Determine the [X, Y] coordinate at the center of the cell enclosing the given text.  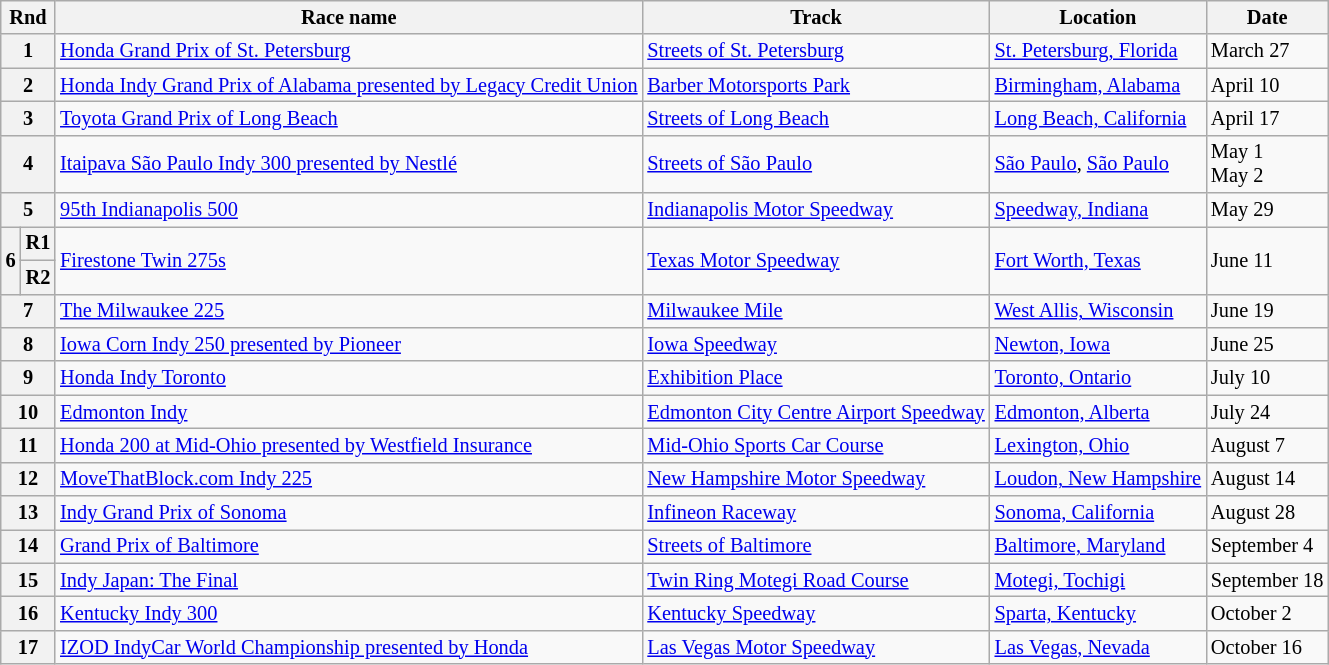
Streets of St. Petersburg [816, 51]
15 [28, 580]
17 [28, 647]
Iowa Speedway [816, 344]
Mid-Ohio Sports Car Course [816, 445]
Sparta, Kentucky [1098, 613]
Las Vegas, Nevada [1098, 647]
Rnd [28, 17]
West Allis, Wisconsin [1098, 311]
Speedway, Indiana [1098, 210]
Location [1098, 17]
August 14 [1267, 479]
April 17 [1267, 118]
Itaipava São Paulo Indy 300 presented by Nestlé [348, 164]
11 [28, 445]
July 24 [1267, 412]
R1 [38, 243]
3 [28, 118]
Las Vegas Motor Speedway [816, 647]
Texas Motor Speedway [816, 260]
July 10 [1267, 378]
Indy Japan: The Final [348, 580]
8 [28, 344]
The Milwaukee 225 [348, 311]
IZOD IndyCar World Championship presented by Honda [348, 647]
Lexington, Ohio [1098, 445]
Toronto, Ontario [1098, 378]
2 [28, 85]
June 11 [1267, 260]
Kentucky Indy 300 [348, 613]
Indianapolis Motor Speedway [816, 210]
Streets of Baltimore [816, 546]
Milwaukee Mile [816, 311]
Kentucky Speedway [816, 613]
Honda 200 at Mid-Ohio presented by Westfield Insurance [348, 445]
6 [11, 260]
June 25 [1267, 344]
Honda Indy Toronto [348, 378]
March 27 [1267, 51]
9 [28, 378]
April 10 [1267, 85]
Grand Prix of Baltimore [348, 546]
Fort Worth, Texas [1098, 260]
August 7 [1267, 445]
Infineon Raceway [816, 513]
June 19 [1267, 311]
Newton, Iowa [1098, 344]
Birmingham, Alabama [1098, 85]
10 [28, 412]
7 [28, 311]
Streets of São Paulo [816, 164]
Date [1267, 17]
Motegi, Tochigi [1098, 580]
Edmonton, Alberta [1098, 412]
13 [28, 513]
12 [28, 479]
Edmonton Indy [348, 412]
1 [28, 51]
Baltimore, Maryland [1098, 546]
September 18 [1267, 580]
Edmonton City Centre Airport Speedway [816, 412]
September 4 [1267, 546]
Barber Motorsports Park [816, 85]
14 [28, 546]
Firestone Twin 275s [348, 260]
St. Petersburg, Florida [1098, 51]
Honda Indy Grand Prix of Alabama presented by Legacy Credit Union [348, 85]
Sonoma, California [1098, 513]
16 [28, 613]
May 1May 2 [1267, 164]
R2 [38, 277]
October 2 [1267, 613]
Honda Grand Prix of St. Petersburg [348, 51]
Indy Grand Prix of Sonoma [348, 513]
Streets of Long Beach [816, 118]
São Paulo, São Paulo [1098, 164]
Long Beach, California [1098, 118]
MoveThatBlock.com Indy 225 [348, 479]
New Hampshire Motor Speedway [816, 479]
95th Indianapolis 500 [348, 210]
5 [28, 210]
Iowa Corn Indy 250 presented by Pioneer [348, 344]
Exhibition Place [816, 378]
October 16 [1267, 647]
Track [816, 17]
4 [28, 164]
Toyota Grand Prix of Long Beach [348, 118]
Race name [348, 17]
August 28 [1267, 513]
Twin Ring Motegi Road Course [816, 580]
May 29 [1267, 210]
Loudon, New Hampshire [1098, 479]
